Capture the cell that displays the provided text and extract its [x, y] central coordinate. 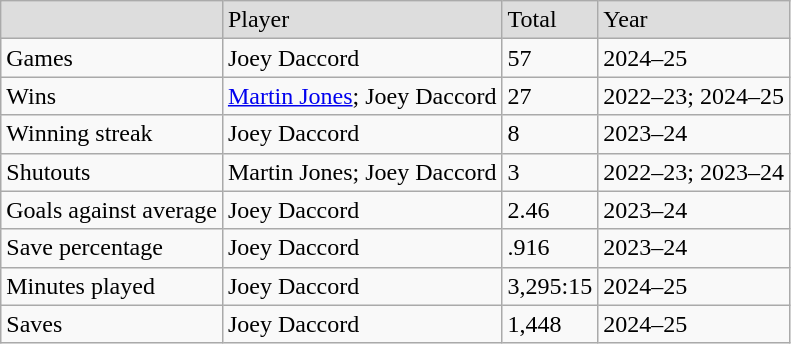
1,448 [550, 324]
Year [694, 20]
Shutouts [112, 172]
Total [550, 20]
Minutes played [112, 286]
3 [550, 172]
Save percentage [112, 248]
27 [550, 96]
57 [550, 58]
Goals against average [112, 210]
Winning streak [112, 134]
Games [112, 58]
8 [550, 134]
2022–23; 2023–24 [694, 172]
.916 [550, 248]
Wins [112, 96]
Player [362, 20]
2022–23; 2024–25 [694, 96]
Saves [112, 324]
3,295:15 [550, 286]
2.46 [550, 210]
